Return (x, y) of the center of cell containing provided text 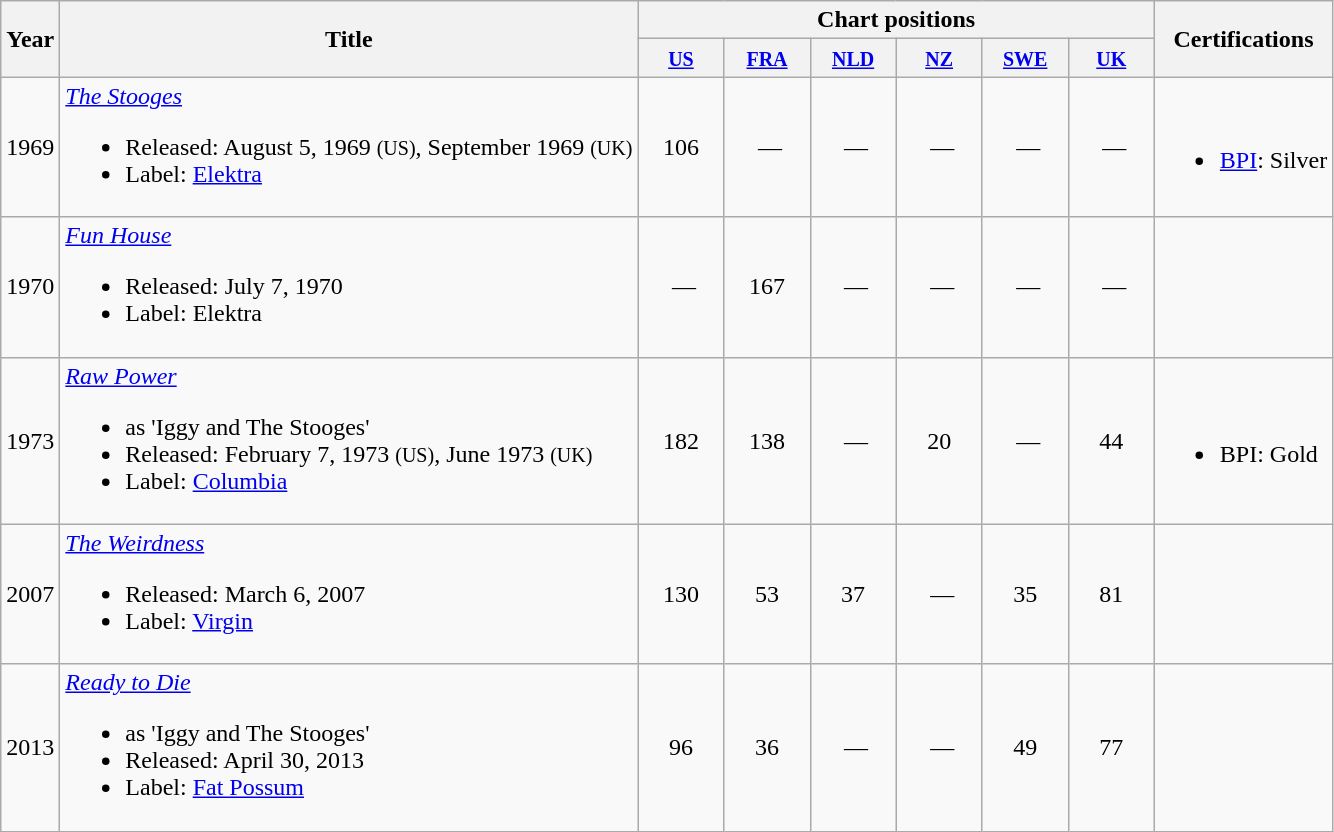
37 (853, 594)
UK (1111, 58)
Fun HouseReleased: July 7, 1970Label: Elektra (349, 287)
SWE (1025, 58)
106 (681, 147)
2013 (30, 748)
36 (767, 748)
130 (681, 594)
Title (349, 39)
44 (1111, 440)
77 (1111, 748)
Year (30, 39)
1969 (30, 147)
49 (1025, 748)
96 (681, 748)
167 (767, 287)
138 (767, 440)
1973 (30, 440)
The StoogesReleased: August 5, 1969 (US), September 1969 (UK)Label: Elektra (349, 147)
53 (767, 594)
Certifications (1243, 39)
US (681, 58)
Ready to Dieas 'Iggy and The Stooges'Released: April 30, 2013Label: Fat Possum (349, 748)
81 (1111, 594)
1970 (30, 287)
Raw Poweras 'Iggy and The Stooges'Released: February 7, 1973 (US), June 1973 (UK)Label: Columbia (349, 440)
20 (939, 440)
Chart positions (896, 20)
FRA (767, 58)
The WeirdnessReleased: March 6, 2007Label: Virgin (349, 594)
35 (1025, 594)
182 (681, 440)
2007 (30, 594)
BPI: Gold (1243, 440)
NLD (853, 58)
NZ (939, 58)
BPI: Silver (1243, 147)
